Locate the cell with the specified text and output its [X, Y] center coordinate. 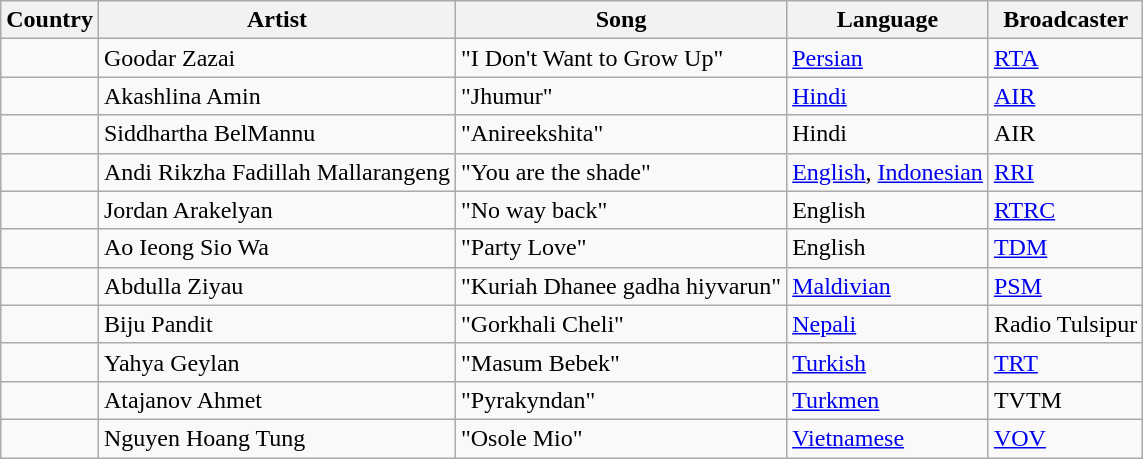
Biju Pandit [276, 324]
PSM [1065, 286]
"Osole Mio" [620, 438]
Abdulla Ziyau [276, 286]
Ao Ieong Sio Wa [276, 248]
Broadcaster [1065, 20]
"Pyrakyndan" [620, 400]
Nguyen Hoang Tung [276, 438]
Artist [276, 20]
TVTM [1065, 400]
RTRC [1065, 210]
"Anireekshita" [620, 134]
Andi Rikzha Fadillah Mallarangeng [276, 172]
RTA [1065, 58]
English, Indonesian [888, 172]
"Masum Bebek" [620, 362]
Vietnamese [888, 438]
Yahya Geylan [276, 362]
"Jhumur" [620, 96]
Maldivian [888, 286]
Siddhartha BelMannu [276, 134]
Turkmen [888, 400]
TRT [1065, 362]
"Party Love" [620, 248]
"Gorkhali Cheli" [620, 324]
Country [50, 20]
TDM [1065, 248]
Language [888, 20]
"You are the shade" [620, 172]
Radio Tulsipur [1065, 324]
Nepali [888, 324]
VOV [1065, 438]
Persian [888, 58]
Jordan Arakelyan [276, 210]
Song [620, 20]
"No way back" [620, 210]
Atajanov Ahmet [276, 400]
"Kuriah Dhanee gadha hiyvarun" [620, 286]
Goodar Zazai [276, 58]
"I Don't Want to Grow Up" [620, 58]
Akashlina Amin [276, 96]
Turkish [888, 362]
RRI [1065, 172]
